From the cell containing the given text, extract its center point as [x, y] coordinate. 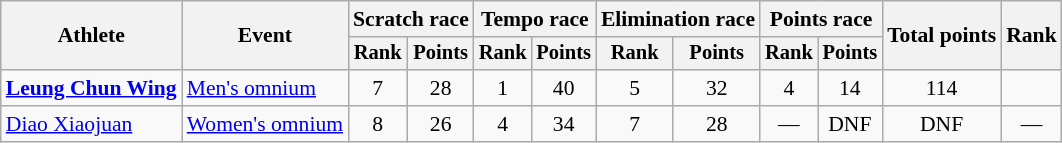
Men's omnium [265, 88]
Women's omnium [265, 124]
Tempo race [535, 19]
40 [563, 88]
Scratch race [411, 19]
14 [850, 88]
Points race [821, 19]
5 [635, 88]
26 [440, 124]
114 [942, 88]
Total points [942, 36]
32 [716, 88]
1 [503, 88]
Diao Xiaojuan [92, 124]
34 [563, 124]
Event [265, 36]
Athlete [92, 36]
Leung Chun Wing [92, 88]
Elimination race [678, 19]
8 [378, 124]
